For the text-containing cell, return its midpoint in [X, Y] coordinate format. 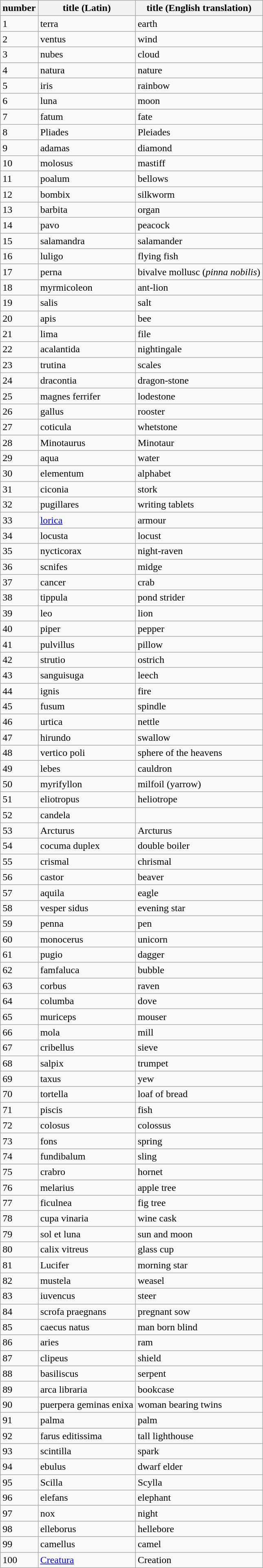
39 [19, 613]
title (English translation) [199, 8]
scintilla [86, 1451]
adamas [86, 148]
90 [19, 1405]
colossus [199, 1125]
33 [19, 520]
piper [86, 629]
52 [19, 815]
cauldron [199, 769]
nubes [86, 55]
lorica [86, 520]
salamander [199, 241]
nycticorax [86, 551]
hirundo [86, 738]
66 [19, 1032]
famfaluca [86, 970]
19 [19, 303]
79 [19, 1234]
locust [199, 536]
salis [86, 303]
crab [199, 582]
bombix [86, 194]
salamandra [86, 241]
pregnant sow [199, 1312]
2 [19, 39]
armour [199, 520]
piscis [86, 1110]
palma [86, 1420]
94 [19, 1467]
38 [19, 598]
34 [19, 536]
Scylla [199, 1482]
ram [199, 1343]
muriceps [86, 1017]
bee [199, 318]
Creation [199, 1560]
trutina [86, 365]
95 [19, 1482]
penna [86, 923]
22 [19, 349]
aquila [86, 892]
pepper [199, 629]
spring [199, 1141]
salt [199, 303]
Lucifer [86, 1265]
fundibalum [86, 1156]
water [199, 458]
moon [199, 101]
31 [19, 489]
75 [19, 1172]
rooster [199, 411]
yew [199, 1079]
nox [86, 1513]
56 [19, 877]
fons [86, 1141]
fate [199, 117]
Minotaur [199, 442]
hellebore [199, 1529]
night-raven [199, 551]
sun and moon [199, 1234]
apis [86, 318]
fatum [86, 117]
monocerus [86, 939]
terra [86, 24]
bubble [199, 970]
mola [86, 1032]
20 [19, 318]
corbus [86, 986]
spindle [199, 707]
urtica [86, 722]
evening star [199, 908]
unicorn [199, 939]
colosus [86, 1125]
hornet [199, 1172]
51 [19, 799]
peacock [199, 225]
70 [19, 1094]
57 [19, 892]
40 [19, 629]
flying fish [199, 256]
cloud [199, 55]
17 [19, 272]
55 [19, 861]
myrmicoleon [86, 287]
title (Latin) [86, 8]
myrifyllon [86, 784]
35 [19, 551]
sling [199, 1156]
86 [19, 1343]
dove [199, 1001]
ebulus [86, 1467]
Scilla [86, 1482]
swallow [199, 738]
82 [19, 1281]
9 [19, 148]
fig tree [199, 1203]
lima [86, 334]
bookcase [199, 1389]
candela [86, 815]
25 [19, 396]
cribellus [86, 1048]
72 [19, 1125]
elementum [86, 474]
21 [19, 334]
37 [19, 582]
ignis [86, 691]
apple tree [199, 1188]
milfoil (yarrow) [199, 784]
lion [199, 613]
steer [199, 1296]
leech [199, 675]
rainbow [199, 86]
acalantida [86, 349]
10 [19, 163]
Pliades [86, 132]
arca libraria [86, 1389]
fusum [86, 707]
camel [199, 1544]
perna [86, 272]
eliotropus [86, 799]
mustela [86, 1281]
iuvencus [86, 1296]
elefans [86, 1498]
12 [19, 194]
natura [86, 70]
49 [19, 769]
pulvillus [86, 644]
71 [19, 1110]
night [199, 1513]
89 [19, 1389]
nature [199, 70]
77 [19, 1203]
bivalve mollusc (pinna nobilis) [199, 272]
59 [19, 923]
96 [19, 1498]
sieve [199, 1048]
44 [19, 691]
diamond [199, 148]
14 [19, 225]
74 [19, 1156]
barbita [86, 210]
trumpet [199, 1063]
lodestone [199, 396]
8 [19, 132]
elephant [199, 1498]
vertico poli [86, 753]
24 [19, 380]
6 [19, 101]
nightingale [199, 349]
50 [19, 784]
palm [199, 1420]
Minotaurus [86, 442]
eagle [199, 892]
61 [19, 955]
pond strider [199, 598]
luligo [86, 256]
32 [19, 505]
strutio [86, 660]
45 [19, 707]
cancer [86, 582]
13 [19, 210]
83 [19, 1296]
27 [19, 427]
aqua [86, 458]
iris [86, 86]
43 [19, 675]
earth [199, 24]
ant-lion [199, 287]
heliotrope [199, 799]
silkworm [199, 194]
67 [19, 1048]
pavo [86, 225]
man born blind [199, 1327]
mastiff [199, 163]
dracontia [86, 380]
morning star [199, 1265]
58 [19, 908]
melarius [86, 1188]
lebes [86, 769]
number [19, 8]
97 [19, 1513]
columba [86, 1001]
pugio [86, 955]
whetstone [199, 427]
30 [19, 474]
41 [19, 644]
29 [19, 458]
63 [19, 986]
dwarf elder [199, 1467]
7 [19, 117]
luna [86, 101]
aries [86, 1343]
11 [19, 179]
81 [19, 1265]
ventus [86, 39]
16 [19, 256]
molosus [86, 163]
pen [199, 923]
loaf of bread [199, 1094]
93 [19, 1451]
sol et luna [86, 1234]
coticula [86, 427]
fish [199, 1110]
92 [19, 1435]
scales [199, 365]
farus editissima [86, 1435]
cupa vinaria [86, 1219]
65 [19, 1017]
Creatura [86, 1560]
bellows [199, 179]
68 [19, 1063]
46 [19, 722]
salpix [86, 1063]
chrismal [199, 861]
tippula [86, 598]
91 [19, 1420]
crabro [86, 1172]
ficulnea [86, 1203]
tortella [86, 1094]
scnifes [86, 567]
98 [19, 1529]
sanguisuga [86, 675]
cocuma duplex [86, 846]
47 [19, 738]
100 [19, 1560]
76 [19, 1188]
calix vitreus [86, 1250]
weasel [199, 1281]
78 [19, 1219]
alphabet [199, 474]
camellus [86, 1544]
23 [19, 365]
36 [19, 567]
73 [19, 1141]
wine cask [199, 1219]
dragon-stone [199, 380]
fire [199, 691]
raven [199, 986]
nettle [199, 722]
pillow [199, 644]
3 [19, 55]
beaver [199, 877]
60 [19, 939]
leo [86, 613]
vesper sidus [86, 908]
87 [19, 1358]
64 [19, 1001]
elleborus [86, 1529]
glass cup [199, 1250]
85 [19, 1327]
62 [19, 970]
Pleiades [199, 132]
ostrich [199, 660]
spark [199, 1451]
crismal [86, 861]
mouser [199, 1017]
puerpera geminas enixa [86, 1405]
writing tablets [199, 505]
99 [19, 1544]
basiliscus [86, 1374]
5 [19, 86]
locusta [86, 536]
ciconia [86, 489]
88 [19, 1374]
pugillares [86, 505]
42 [19, 660]
54 [19, 846]
26 [19, 411]
48 [19, 753]
caecus natus [86, 1327]
shield [199, 1358]
file [199, 334]
4 [19, 70]
sphere of the heavens [199, 753]
midge [199, 567]
stork [199, 489]
tall lighthouse [199, 1435]
18 [19, 287]
woman bearing twins [199, 1405]
53 [19, 830]
magnes ferrifer [86, 396]
dagger [199, 955]
28 [19, 442]
gallus [86, 411]
double boiler [199, 846]
15 [19, 241]
84 [19, 1312]
mill [199, 1032]
80 [19, 1250]
scrofa praegnans [86, 1312]
organ [199, 210]
wind [199, 39]
1 [19, 24]
taxus [86, 1079]
castor [86, 877]
serpent [199, 1374]
clipeus [86, 1358]
poalum [86, 179]
69 [19, 1079]
